Extract the [X, Y] coordinate from the center of the cell holding the provided text.  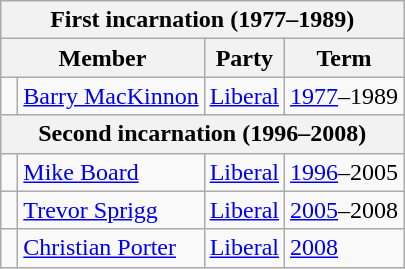
2008 [344, 248]
Term [344, 58]
Barry MacKinnon [111, 96]
Mike Board [111, 172]
Second incarnation (1996–2008) [202, 134]
Party [244, 58]
Trevor Sprigg [111, 210]
Member [102, 58]
2005–2008 [344, 210]
First incarnation (1977–1989) [202, 20]
Christian Porter [111, 248]
1996–2005 [344, 172]
1977–1989 [344, 96]
